Scan for the cell matching the given text and deliver its (X, Y) coordinate at center. 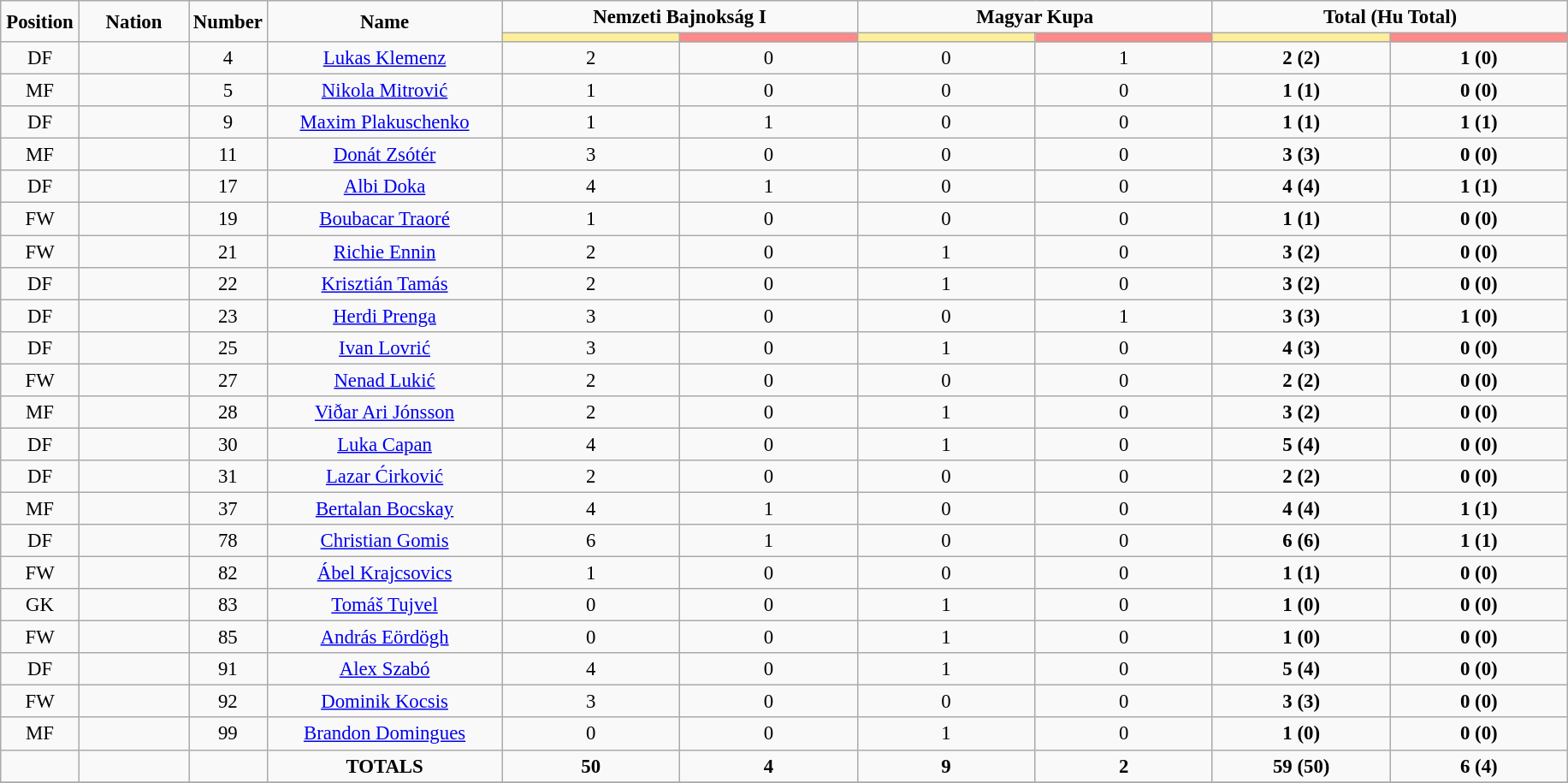
21 (228, 252)
András Eördögh (385, 638)
Viðar Ari Jónsson (385, 412)
28 (228, 412)
Dominik Kocsis (385, 702)
25 (228, 347)
Position (40, 21)
6 (591, 541)
91 (228, 669)
Nation (133, 21)
27 (228, 380)
Donát Zsótér (385, 155)
37 (228, 508)
83 (228, 605)
17 (228, 187)
Alex Szabó (385, 669)
Bertalan Bocskay (385, 508)
Luka Capan (385, 444)
11 (228, 155)
5 (228, 91)
50 (591, 766)
Richie Ennin (385, 252)
Nemzeti Bajnokság I (679, 17)
Tomáš Tujvel (385, 605)
Brandon Domingues (385, 734)
Ábel Krajcsovics (385, 573)
99 (228, 734)
Maxim Plakuschenko (385, 122)
31 (228, 477)
92 (228, 702)
Number (228, 21)
Magyar Kupa (1035, 17)
78 (228, 541)
4 (3) (1301, 347)
Lukas Klemenz (385, 58)
Name (385, 21)
82 (228, 573)
85 (228, 638)
19 (228, 219)
Krisztián Tamás (385, 283)
30 (228, 444)
22 (228, 283)
6 (6) (1301, 541)
Christian Gomis (385, 541)
6 (4) (1479, 766)
Albi Doka (385, 187)
Lazar Ćirković (385, 477)
Ivan Lovrić (385, 347)
23 (228, 316)
Herdi Prenga (385, 316)
TOTALS (385, 766)
Boubacar Traoré (385, 219)
59 (50) (1301, 766)
GK (40, 605)
Nikola Mitrović (385, 91)
Nenad Lukić (385, 380)
Total (Hu Total) (1389, 17)
